Search for the cell housing the specified text and yield its (X, Y) center coordinate. 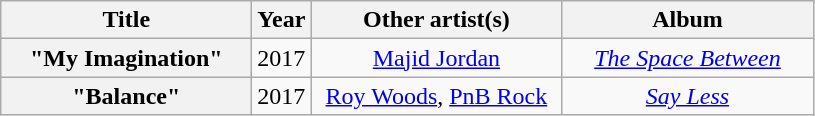
Majid Jordan (436, 58)
Say Less (688, 96)
Other artist(s) (436, 20)
Title (126, 20)
Roy Woods, PnB Rock (436, 96)
"My Imagination" (126, 58)
The Space Between (688, 58)
Year (282, 20)
Album (688, 20)
"Balance" (126, 96)
